Output the [X, Y] coordinate of the center of the cell containing the given text.  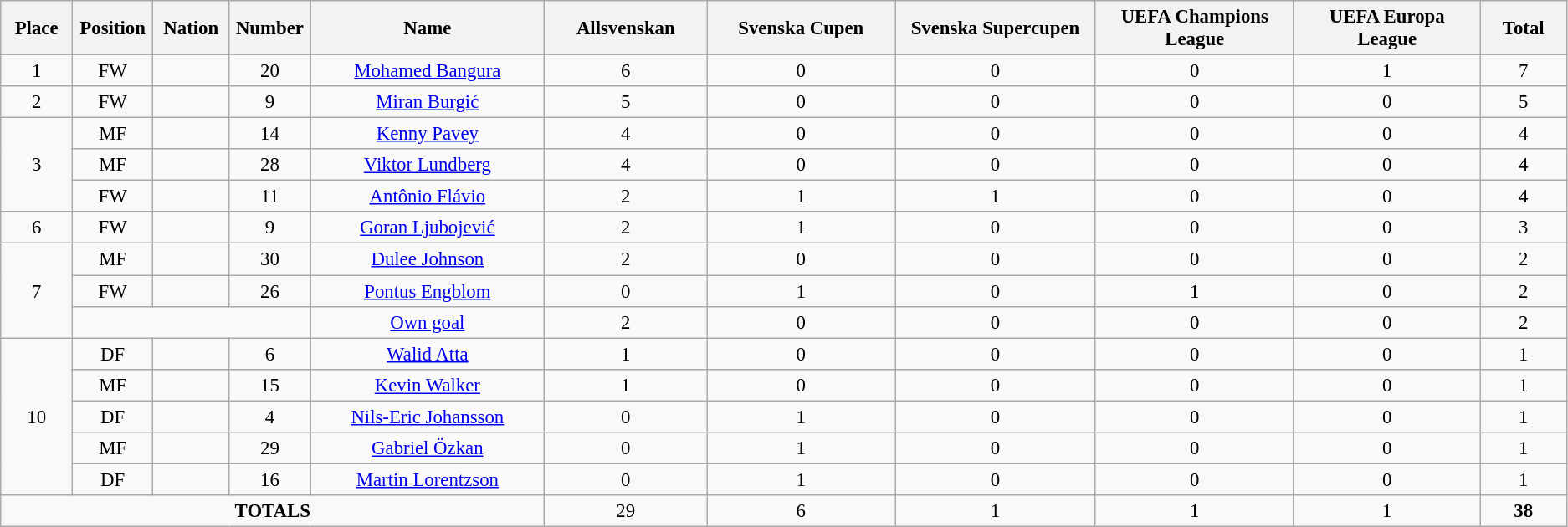
Kenny Pavey [428, 134]
Pontus Engblom [428, 291]
Gabriel Özkan [428, 448]
38 [1524, 511]
Svenska Cupen [802, 28]
Svenska Supercupen [996, 28]
Own goal [428, 322]
Kevin Walker [428, 385]
Mohamed Bangura [428, 71]
15 [269, 385]
UEFA Champions League [1195, 28]
11 [269, 197]
Antônio Flávio [428, 197]
Name [428, 28]
Allsvenskan [626, 28]
30 [269, 259]
Position [113, 28]
Nils-Eric Johansson [428, 417]
Number [269, 28]
TOTALS [273, 511]
28 [269, 165]
UEFA Europa League [1387, 28]
16 [269, 479]
Walid Atta [428, 354]
Miran Burgić [428, 102]
10 [37, 417]
20 [269, 71]
14 [269, 134]
Nation [191, 28]
Place [37, 28]
Goran Ljubojević [428, 228]
26 [269, 291]
Total [1524, 28]
Dulee Johnson [428, 259]
Viktor Lundberg [428, 165]
Martin Lorentzson [428, 479]
